Identify which cell holds the provided text, then report its [X, Y] central coordinate. 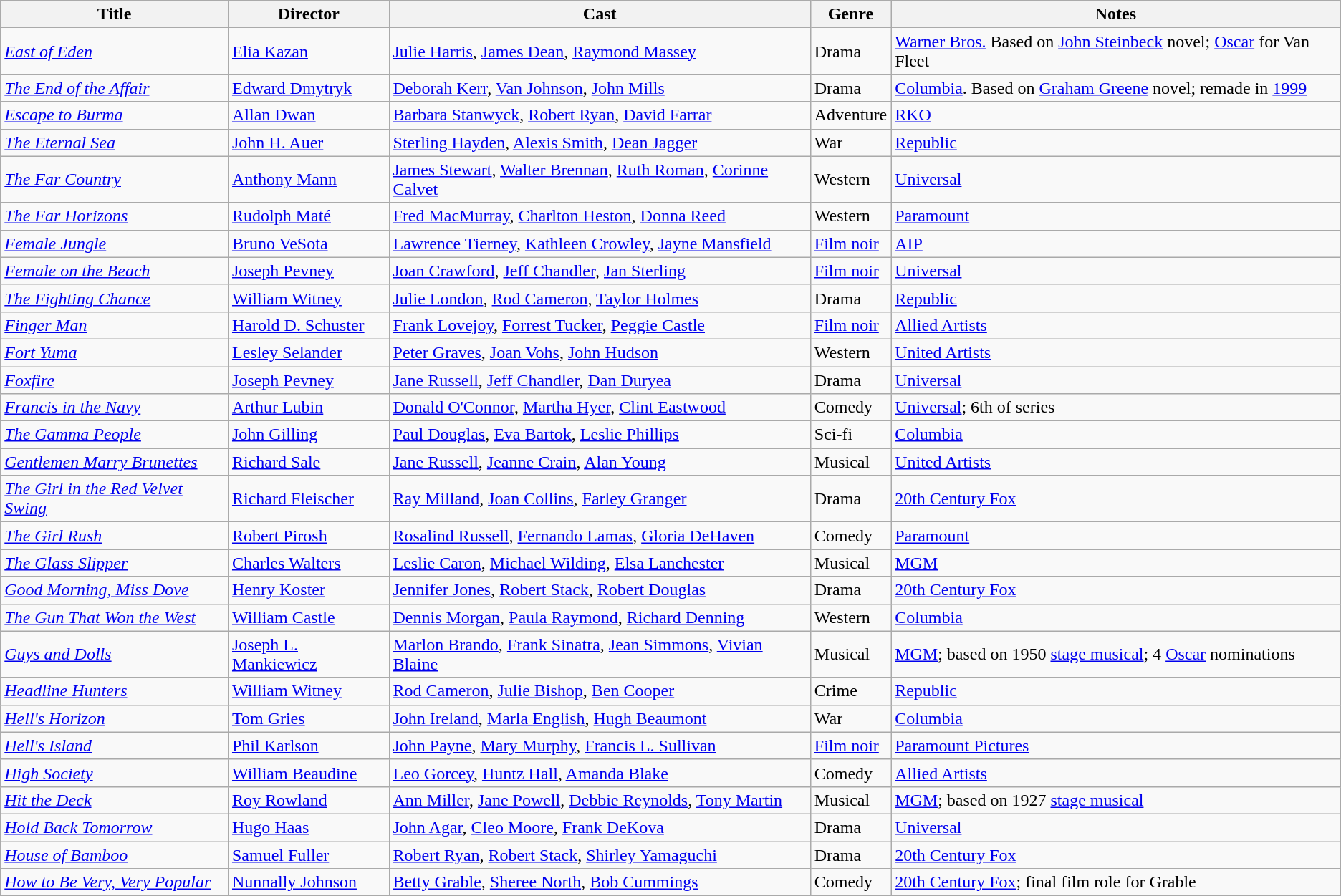
The End of the Affair [115, 88]
John Payne, Mary Murphy, Francis L. Sullivan [600, 746]
Nunnally Johnson [308, 882]
Jane Russell, Jeff Chandler, Dan Duryea [600, 380]
Marlon Brando, Frank Sinatra, Jean Simmons, Vivian Blaine [600, 655]
Director [308, 14]
Female Jungle [115, 244]
Robert Ryan, Robert Stack, Shirley Yamaguchi [600, 854]
Joseph L. Mankiewicz [308, 655]
Hit the Deck [115, 800]
Francis in the Navy [115, 408]
Fred MacMurray, Charlton Heston, Donna Reed [600, 216]
John Ireland, Marla English, Hugh Beaumont [600, 718]
The Far Horizons [115, 216]
Good Morning, Miss Dove [115, 590]
Foxfire [115, 380]
Paramount Pictures [1116, 746]
Rudolph Maté [308, 216]
Headline Hunters [115, 691]
MGM; based on 1950 stage musical; 4 Oscar nominations [1116, 655]
Donald O'Connor, Martha Hyer, Clint Eastwood [600, 408]
Genre [850, 14]
The Gamma People [115, 435]
Anthony Mann [308, 179]
Hold Back Tomorrow [115, 827]
Ann Miller, Jane Powell, Debbie Reynolds, Tony Martin [600, 800]
Notes [1116, 14]
Finger Man [115, 325]
The Girl Rush [115, 536]
MGM [1116, 563]
Phil Karlson [308, 746]
Joan Crawford, Jeff Chandler, Jan Sterling [600, 271]
Hell's Horizon [115, 718]
Lesley Selander [308, 352]
Fort Yuma [115, 352]
RKO [1116, 115]
Elia Kazan [308, 52]
Richard Sale [308, 462]
High Society [115, 773]
Edward Dmytryk [308, 88]
Paul Douglas, Eva Bartok, Leslie Phillips [600, 435]
Richard Fleischer [308, 498]
Columbia. Based on Graham Greene novel; remade in 1999 [1116, 88]
Harold D. Schuster [308, 325]
Bruno VeSota [308, 244]
Ray Milland, Joan Collins, Farley Granger [600, 498]
East of Eden [115, 52]
Guys and Dolls [115, 655]
The Far Country [115, 179]
Sterling Hayden, Alexis Smith, Dean Jagger [600, 143]
John Gilling [308, 435]
Rosalind Russell, Fernando Lamas, Gloria DeHaven [600, 536]
The Eternal Sea [115, 143]
Title [115, 14]
Jennifer Jones, Robert Stack, Robert Douglas [600, 590]
Deborah Kerr, Van Johnson, John Mills [600, 88]
James Stewart, Walter Brennan, Ruth Roman, Corinne Calvet [600, 179]
Adventure [850, 115]
Barbara Stanwyck, Robert Ryan, David Farrar [600, 115]
MGM; based on 1927 stage musical [1116, 800]
Allan Dwan [308, 115]
Cast [600, 14]
Julie London, Rod Cameron, Taylor Holmes [600, 298]
Robert Pirosh [308, 536]
Hell's Island [115, 746]
Arthur Lubin [308, 408]
Roy Rowland [308, 800]
Peter Graves, Joan Vohs, John Hudson [600, 352]
Escape to Burma [115, 115]
How to Be Very, Very Popular [115, 882]
John H. Auer [308, 143]
William Beaudine [308, 773]
Julie Harris, James Dean, Raymond Massey [600, 52]
Sci-fi [850, 435]
The Fighting Chance [115, 298]
The Glass Slipper [115, 563]
Samuel Fuller [308, 854]
Hugo Haas [308, 827]
Frank Lovejoy, Forrest Tucker, Peggie Castle [600, 325]
Female on the Beach [115, 271]
The Gun That Won the West [115, 617]
Leslie Caron, Michael Wilding, Elsa Lanchester [600, 563]
Lawrence Tierney, Kathleen Crowley, Jayne Mansfield [600, 244]
Universal; 6th of series [1116, 408]
Henry Koster [308, 590]
House of Bamboo [115, 854]
Warner Bros. Based on John Steinbeck novel; Oscar for Van Fleet [1116, 52]
Dennis Morgan, Paula Raymond, Richard Denning [600, 617]
Tom Gries [308, 718]
20th Century Fox; final film role for Grable [1116, 882]
Leo Gorcey, Huntz Hall, Amanda Blake [600, 773]
Rod Cameron, Julie Bishop, Ben Cooper [600, 691]
William Castle [308, 617]
John Agar, Cleo Moore, Frank DeKova [600, 827]
Gentlemen Marry Brunettes [115, 462]
Jane Russell, Jeanne Crain, Alan Young [600, 462]
AIP [1116, 244]
The Girl in the Red Velvet Swing [115, 498]
Betty Grable, Sheree North, Bob Cummings [600, 882]
Crime [850, 691]
Charles Walters [308, 563]
